For the text-containing cell, return its midpoint in [x, y] coordinate format. 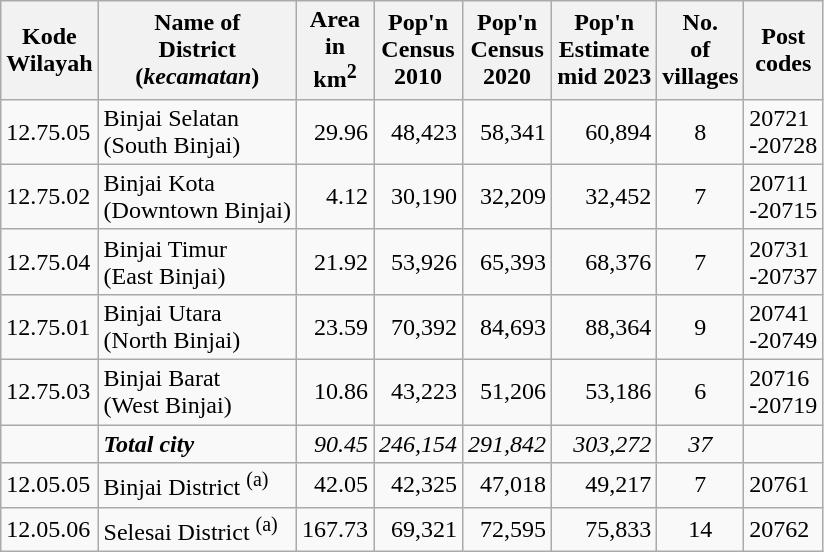
84,693 [508, 326]
Binjai District (a) [197, 486]
12.75.05 [50, 132]
12.75.02 [50, 196]
29.96 [334, 132]
291,842 [508, 444]
12.05.06 [50, 530]
Postcodes [784, 50]
20716-20719 [784, 392]
43,223 [418, 392]
Selesai District (a) [197, 530]
Binjai Timur(East Binjai) [197, 262]
14 [700, 530]
Pop'nCensus2010 [418, 50]
12.75.01 [50, 326]
Binjai Barat(West Binjai) [197, 392]
32,209 [508, 196]
303,272 [604, 444]
12.75.04 [50, 262]
60,894 [604, 132]
30,190 [418, 196]
Area inkm2 [334, 50]
Binjai Kota(Downtown Binjai) [197, 196]
42,325 [418, 486]
20762 [784, 530]
20731-20737 [784, 262]
20711-20715 [784, 196]
Binjai Selatan(South Binjai) [197, 132]
20721-20728 [784, 132]
42.05 [334, 486]
No.ofvillages [700, 50]
32,452 [604, 196]
58,341 [508, 132]
12.05.05 [50, 486]
12.75.03 [50, 392]
68,376 [604, 262]
10.86 [334, 392]
4.12 [334, 196]
70,392 [418, 326]
167.73 [334, 530]
Name ofDistrict(kecamatan) [197, 50]
23.59 [334, 326]
Pop'nCensus2020 [508, 50]
21.92 [334, 262]
20761 [784, 486]
51,206 [508, 392]
53,186 [604, 392]
Binjai Utara(North Binjai) [197, 326]
75,833 [604, 530]
48,423 [418, 132]
72,595 [508, 530]
53,926 [418, 262]
37 [700, 444]
20741-20749 [784, 326]
47,018 [508, 486]
Pop'nEstimatemid 2023 [604, 50]
65,393 [508, 262]
Kode Wilayah [50, 50]
90.45 [334, 444]
49,217 [604, 486]
8 [700, 132]
88,364 [604, 326]
Total city [197, 444]
69,321 [418, 530]
6 [700, 392]
9 [700, 326]
246,154 [418, 444]
